Determine the [x, y] coordinate at the center of the cell enclosing the given text.  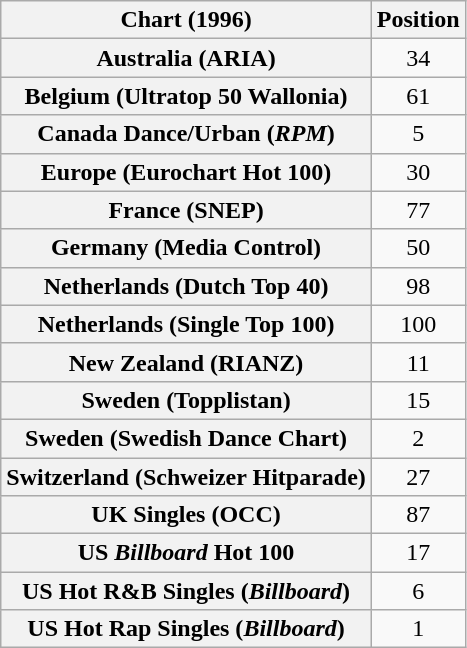
50 [418, 248]
Netherlands (Dutch Top 40) [186, 286]
Belgium (Ultratop 50 Wallonia) [186, 96]
Australia (ARIA) [186, 58]
27 [418, 477]
Switzerland (Schweizer Hitparade) [186, 477]
Netherlands (Single Top 100) [186, 324]
5 [418, 134]
Sweden (Topplistan) [186, 400]
Germany (Media Control) [186, 248]
Europe (Eurochart Hot 100) [186, 172]
Canada Dance/Urban (RPM) [186, 134]
34 [418, 58]
98 [418, 286]
US Billboard Hot 100 [186, 553]
New Zealand (RIANZ) [186, 362]
US Hot R&B Singles (Billboard) [186, 591]
France (SNEP) [186, 210]
Chart (1996) [186, 20]
30 [418, 172]
Sweden (Swedish Dance Chart) [186, 438]
11 [418, 362]
US Hot Rap Singles (Billboard) [186, 629]
100 [418, 324]
15 [418, 400]
17 [418, 553]
1 [418, 629]
61 [418, 96]
2 [418, 438]
87 [418, 515]
UK Singles (OCC) [186, 515]
Position [418, 20]
6 [418, 591]
77 [418, 210]
